Return the [X, Y] coordinate for the center point of the cell that contains the specified text.  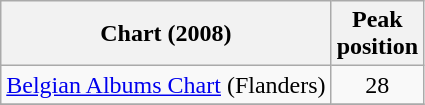
Peakposition [377, 34]
28 [377, 85]
Chart (2008) [166, 34]
Belgian Albums Chart (Flanders) [166, 85]
